Output the [x, y] coordinate of the center of the cell containing the given text.  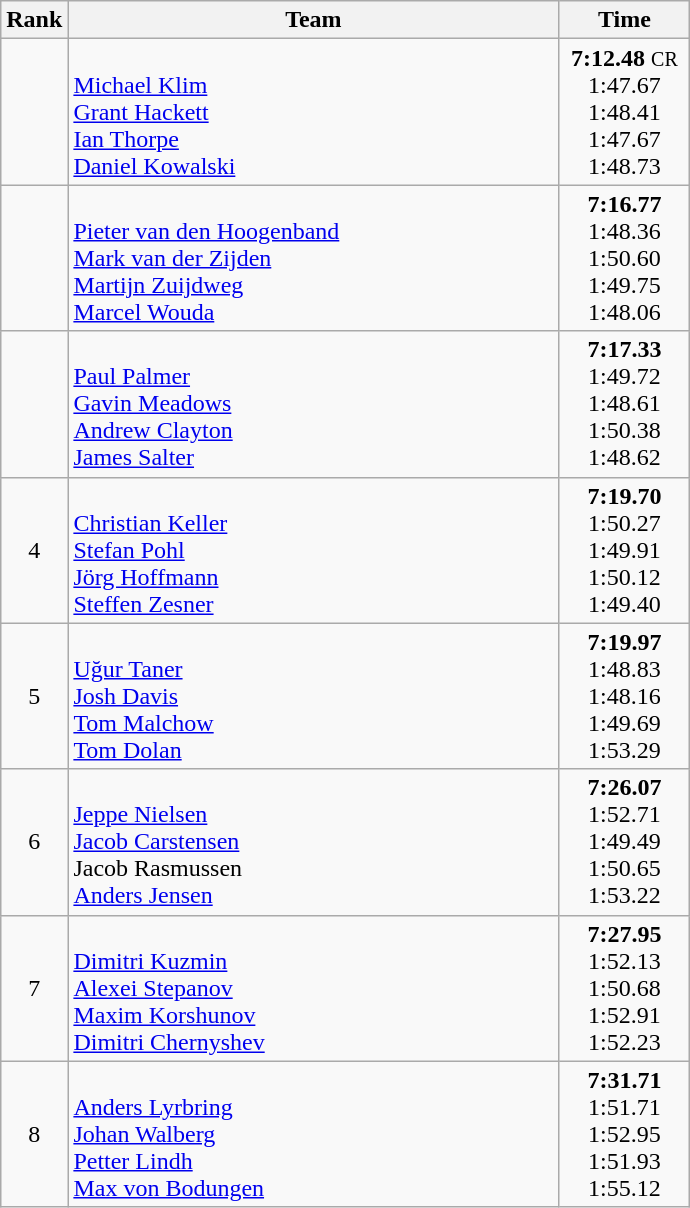
Jeppe NielsenJacob CarstensenJacob RasmussenAnders Jensen [314, 842]
5 [34, 696]
7:12.48 CR1:47.671:48.411:47.671:48.73 [624, 112]
Rank [34, 20]
7:31.711:51.711:52.951:51.931:55.12 [624, 1134]
6 [34, 842]
7:19.971:48.831:48.161:49.691:53.29 [624, 696]
7 [34, 988]
Time [624, 20]
Team [314, 20]
7:26.071:52.711:49.491:50.651:53.22 [624, 842]
Christian KellerStefan PohlJörg HoffmannSteffen Zesner [314, 550]
8 [34, 1134]
Pieter van den HoogenbandMark van der ZijdenMartijn ZuijdwegMarcel Wouda [314, 258]
7:27.951:52.131:50.681:52.911:52.23 [624, 988]
7:17.331:49.721:48.611:50.381:48.62 [624, 404]
Michael KlimGrant HackettIan ThorpeDaniel Kowalski [314, 112]
Dimitri KuzminAlexei StepanovMaxim KorshunovDimitri Chernyshev [314, 988]
7:19.701:50.271:49.911:50.121:49.40 [624, 550]
Paul PalmerGavin MeadowsAndrew ClaytonJames Salter [314, 404]
Uğur TanerJosh DavisTom MalchowTom Dolan [314, 696]
4 [34, 550]
Anders LyrbringJohan WalbergPetter LindhMax von Bodungen [314, 1134]
7:16.771:48.361:50.601:49.751:48.06 [624, 258]
